Scan for the cell matching the given text and deliver its (X, Y) coordinate at center. 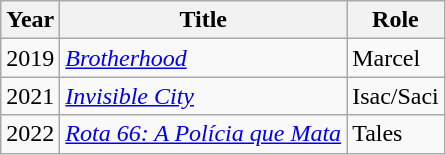
2021 (30, 96)
2019 (30, 58)
2022 (30, 134)
Role (396, 20)
Title (204, 20)
Brotherhood (204, 58)
Tales (396, 134)
Marcel (396, 58)
Rota 66: A Polícia que Mata (204, 134)
Year (30, 20)
Invisible City (204, 96)
Isac/Saci (396, 96)
